Capture the cell that displays the provided text and extract its (x, y) central coordinate. 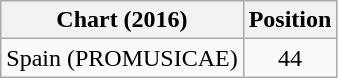
44 (290, 58)
Spain (PROMUSICAE) (122, 58)
Chart (2016) (122, 20)
Position (290, 20)
